Pinpoint the cell where the given text exists, returning its [x, y] midpoint coordinate. 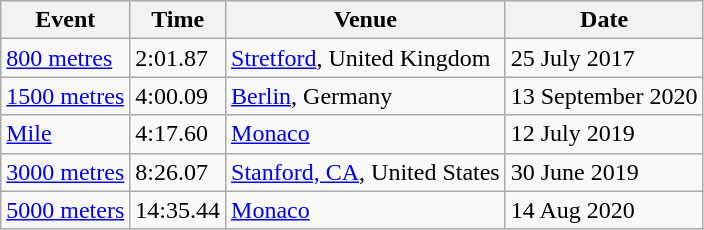
12 July 2019 [604, 134]
14:35.44 [178, 210]
25 July 2017 [604, 58]
4:17.60 [178, 134]
Mile [66, 134]
2:01.87 [178, 58]
Stretford, United Kingdom [366, 58]
5000 meters [66, 210]
3000 metres [66, 172]
Time [178, 20]
800 metres [66, 58]
Stanford, CA, United States [366, 172]
13 September 2020 [604, 96]
14 Aug 2020 [604, 210]
8:26.07 [178, 172]
Venue [366, 20]
4:00.09 [178, 96]
Berlin, Germany [366, 96]
30 June 2019 [604, 172]
Event [66, 20]
1500 metres [66, 96]
Date [604, 20]
